Extract the (x, y) coordinate from the center of the cell holding the provided text.  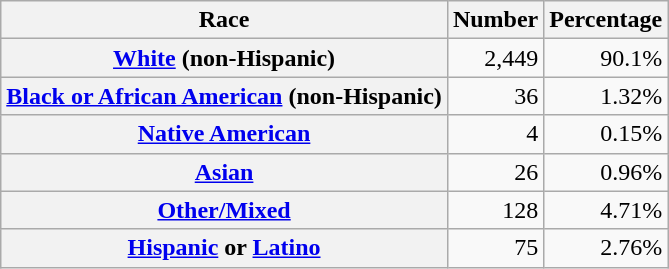
Number (495, 20)
Asian (224, 172)
Other/Mixed (224, 210)
36 (495, 96)
Percentage (606, 20)
1.32% (606, 96)
0.96% (606, 172)
Native American (224, 134)
White (non-Hispanic) (224, 58)
Black or African American (non-Hispanic) (224, 96)
Race (224, 20)
0.15% (606, 134)
Hispanic or Latino (224, 248)
4 (495, 134)
90.1% (606, 58)
75 (495, 248)
2.76% (606, 248)
2,449 (495, 58)
4.71% (606, 210)
26 (495, 172)
128 (495, 210)
